For the text-containing cell, return its midpoint in [X, Y] coordinate format. 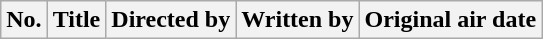
Original air date [450, 20]
Written by [298, 20]
Title [76, 20]
Directed by [171, 20]
No. [24, 20]
